Determine the (x, y) coordinate at the center of the cell enclosing the given text.  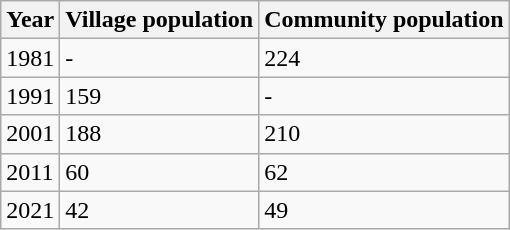
42 (160, 210)
Year (30, 20)
1991 (30, 96)
Village population (160, 20)
62 (384, 172)
Community population (384, 20)
224 (384, 58)
159 (160, 96)
2011 (30, 172)
60 (160, 172)
2001 (30, 134)
210 (384, 134)
49 (384, 210)
188 (160, 134)
2021 (30, 210)
1981 (30, 58)
